For the text-containing cell, return its midpoint in [x, y] coordinate format. 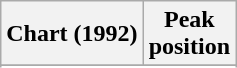
Chart (1992) [72, 34]
Peakposition [189, 34]
